Locate the cell with the specified text and output its [x, y] center coordinate. 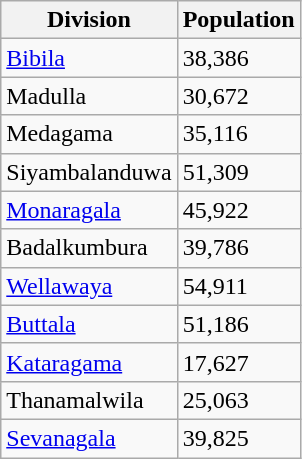
17,627 [238, 362]
54,911 [238, 286]
Thanamalwila [89, 400]
51,309 [238, 172]
51,186 [238, 324]
38,386 [238, 58]
Division [89, 20]
Kataragama [89, 362]
Badalkumbura [89, 248]
Sevanagala [89, 438]
Monaragala [89, 210]
Medagama [89, 134]
Madulla [89, 96]
Bibila [89, 58]
30,672 [238, 96]
Siyambalanduwa [89, 172]
Population [238, 20]
25,063 [238, 400]
45,922 [238, 210]
35,116 [238, 134]
Buttala [89, 324]
Wellawaya [89, 286]
39,786 [238, 248]
39,825 [238, 438]
